From the cell containing the given text, extract its center point as [x, y] coordinate. 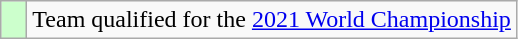
Team qualified for the 2021 World Championship [272, 20]
